Search for the cell housing the specified text and yield its (x, y) center coordinate. 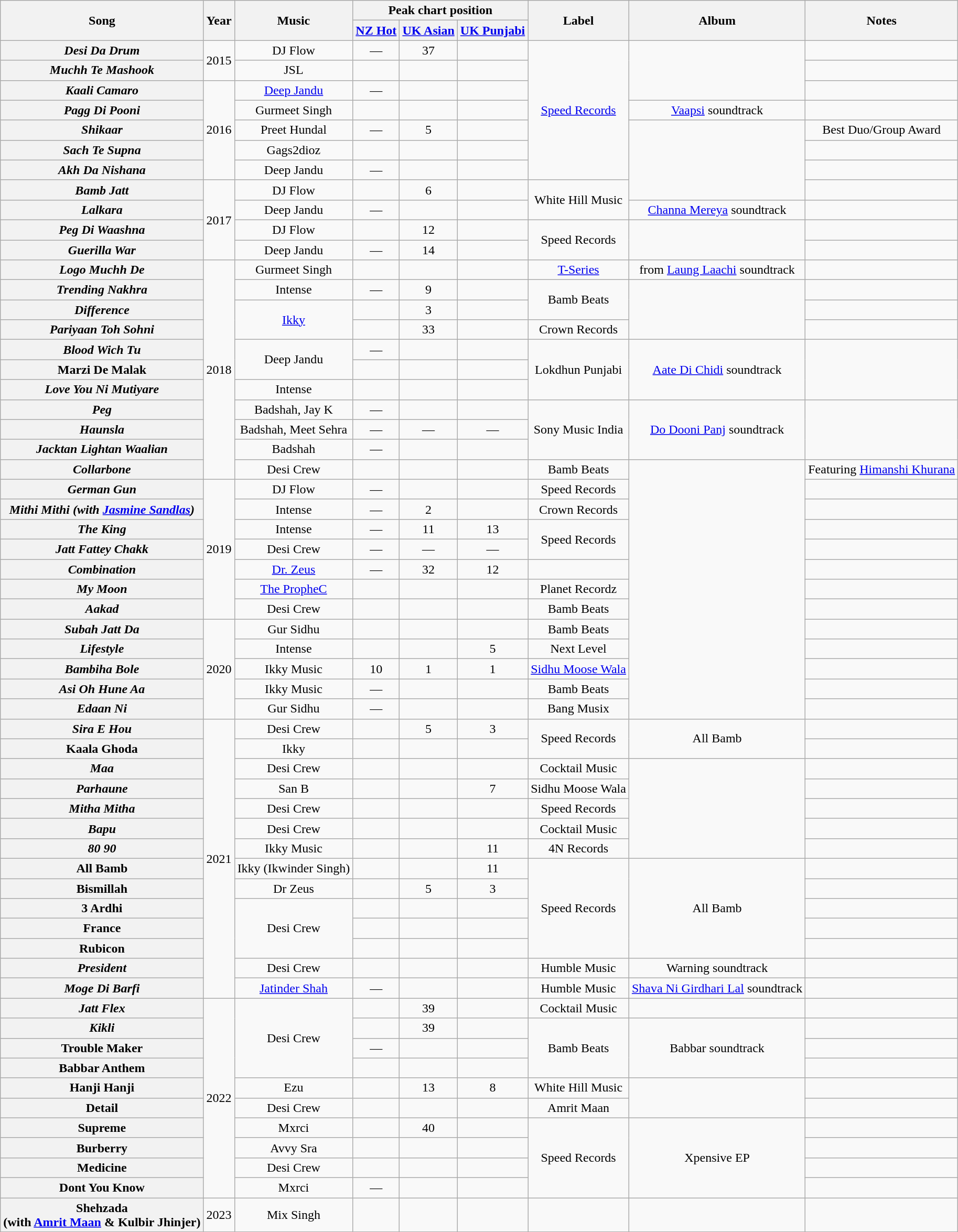
Sach Te Supna (102, 150)
Peak chart position (440, 10)
Burberry (102, 1148)
Mitha Mitha (102, 808)
Best Duo/Group Award (882, 130)
Peg (102, 409)
7 (492, 788)
Badshah, Meet Sehra (294, 429)
Ikky (Ikwinder Singh) (294, 868)
33 (428, 330)
2020 (219, 669)
Jacktan Lightan Waalian (102, 449)
Featuring Himanshi Khurana (882, 469)
Difference (102, 310)
Kikli (102, 1028)
40 (428, 1128)
Vaapsi soundtrack (717, 110)
10 (376, 669)
President (102, 968)
Sira E Hou (102, 729)
Warning soundtrack (717, 968)
Pariyaan Toh Sohni (102, 330)
Detail (102, 1108)
Channa Mereya soundtrack (717, 210)
Do Dooni Panj soundtrack (717, 429)
Year (219, 20)
Bambiha Bole (102, 669)
Babbar soundtrack (717, 1048)
Dont You Know (102, 1187)
Rubicon (102, 948)
Jatt Flex (102, 1008)
Kaali Camaro (102, 90)
German Gun (102, 489)
3 Ardhi (102, 909)
Music (294, 20)
Label (579, 20)
Medicine (102, 1168)
Avvy Sra (294, 1148)
2022 (219, 1098)
My Moon (102, 589)
Next Level (579, 649)
Aakad (102, 609)
JSL (294, 70)
Jatinder Shah (294, 988)
9 (428, 290)
Shehzada (with Amrit Maan & Kulbir Jhinjer) (102, 1214)
Bismillah (102, 889)
Marzi De Malak (102, 370)
2017 (219, 220)
Trouble Maker (102, 1048)
Pagg Di Pooni (102, 110)
Peg Di Waashna (102, 230)
Muchh Te Mashook (102, 70)
Trending Nakhra (102, 290)
14 (428, 250)
Mithi Mithi (with Jasmine Sandlas) (102, 509)
Moge Di Barfi (102, 988)
Shava Ni Girdhari Lal soundtrack (717, 988)
Kaala Ghoda (102, 749)
T-Series (579, 270)
32 (428, 569)
Album (717, 20)
8 (492, 1088)
Ezu (294, 1088)
NZ Hot (376, 30)
UK Asian (428, 30)
Notes (882, 20)
80 90 (102, 848)
Song (102, 20)
Maa (102, 769)
Preet Hundal (294, 130)
2021 (219, 859)
2016 (219, 130)
Hanji Hanji (102, 1088)
Babbar Anthem (102, 1068)
Badshah (294, 449)
Amrit Maan (579, 1108)
Haunsla (102, 429)
Akh Da Nishana (102, 170)
Logo Muchh De (102, 270)
UK Punjabi (492, 30)
Guerilla War (102, 250)
Love You Ni Mutiyare (102, 390)
Jatt Fattey Chakk (102, 549)
France (102, 928)
Blood Wich Tu (102, 350)
Parhaune (102, 788)
Dr. Zeus (294, 569)
Mix Singh (294, 1214)
Edaan Ni (102, 709)
4N Records (579, 848)
6 (428, 190)
2018 (219, 370)
2 (428, 509)
Supreme (102, 1128)
Combination (102, 569)
Bapu (102, 828)
Lifestyle (102, 649)
Subah Jatt Da (102, 629)
The King (102, 529)
Sony Music India (579, 429)
The PropheC (294, 589)
37 (428, 50)
Dr Zeus (294, 889)
Desi Da Drum (102, 50)
Xpensive EP (717, 1158)
2015 (219, 60)
Lokdhun Punjabi (579, 370)
Lalkara (102, 210)
from Laung Laachi soundtrack (717, 270)
Bamb Jatt (102, 190)
Badshah, Jay K (294, 409)
Asi Oh Hune Aa (102, 689)
Aate Di Chidi soundtrack (717, 370)
San B (294, 788)
Collarbone (102, 469)
Shikaar (102, 130)
2023 (219, 1214)
Planet Recordz (579, 589)
Gags2dioz (294, 150)
Bang Musix (579, 709)
2019 (219, 549)
